For the text-containing cell, return its midpoint in [X, Y] coordinate format. 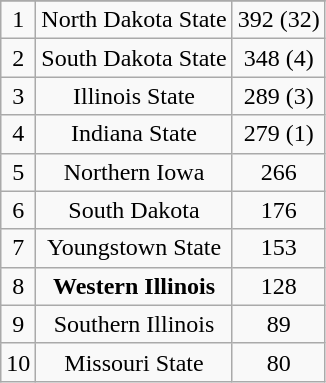
289 (3) [278, 96]
South Dakota State [134, 58]
5 [18, 172]
153 [278, 248]
4 [18, 134]
266 [278, 172]
2 [18, 58]
176 [278, 210]
3 [18, 96]
89 [278, 324]
Western Illinois [134, 286]
Southern Illinois [134, 324]
Northern Iowa [134, 172]
128 [278, 286]
Indiana State [134, 134]
South Dakota [134, 210]
80 [278, 362]
1 [18, 20]
8 [18, 286]
North Dakota State [134, 20]
348 (4) [278, 58]
6 [18, 210]
Missouri State [134, 362]
279 (1) [278, 134]
Youngstown State [134, 248]
10 [18, 362]
392 (32) [278, 20]
7 [18, 248]
Illinois State [134, 96]
9 [18, 324]
